Extract the [X, Y] coordinate from the center of the cell holding the provided text.  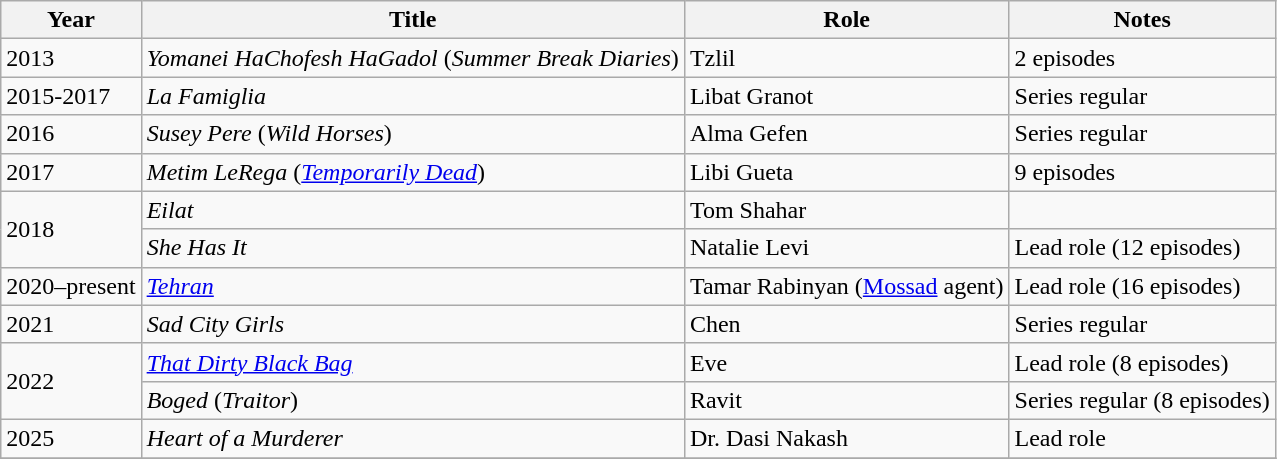
Susey Pere (Wild Horses) [412, 134]
Metim LeRega (Temporarily Dead) [412, 172]
2015-2017 [71, 96]
Libi Gueta [846, 172]
She Has It [412, 248]
Lead role (16 episodes) [1142, 286]
Tamar Rabinyan (Mossad agent) [846, 286]
Eilat [412, 210]
Series regular (8 episodes) [1142, 400]
2018 [71, 229]
Tzlil [846, 58]
Chen [846, 324]
2020–present [71, 286]
Ravit [846, 400]
Lead role (8 episodes) [1142, 362]
Eve [846, 362]
2013 [71, 58]
Title [412, 20]
La Famiglia [412, 96]
Sad City Girls [412, 324]
Yomanei HaChofesh HaGadol (Summer Break Diaries) [412, 58]
Libat Granot [846, 96]
Year [71, 20]
2 episodes [1142, 58]
Lead role [1142, 438]
Dr. Dasi Nakash [846, 438]
Notes [1142, 20]
Role [846, 20]
2016 [71, 134]
That Dirty Black Bag [412, 362]
2017 [71, 172]
Tehran [412, 286]
Tom Shahar [846, 210]
Alma Gefen [846, 134]
9 episodes [1142, 172]
Lead role (12 episodes) [1142, 248]
2025 [71, 438]
Boged (Traitor) [412, 400]
Natalie Levi [846, 248]
2022 [71, 381]
2021 [71, 324]
Heart of a Murderer [412, 438]
